Capture the cell that displays the provided text and extract its (X, Y) central coordinate. 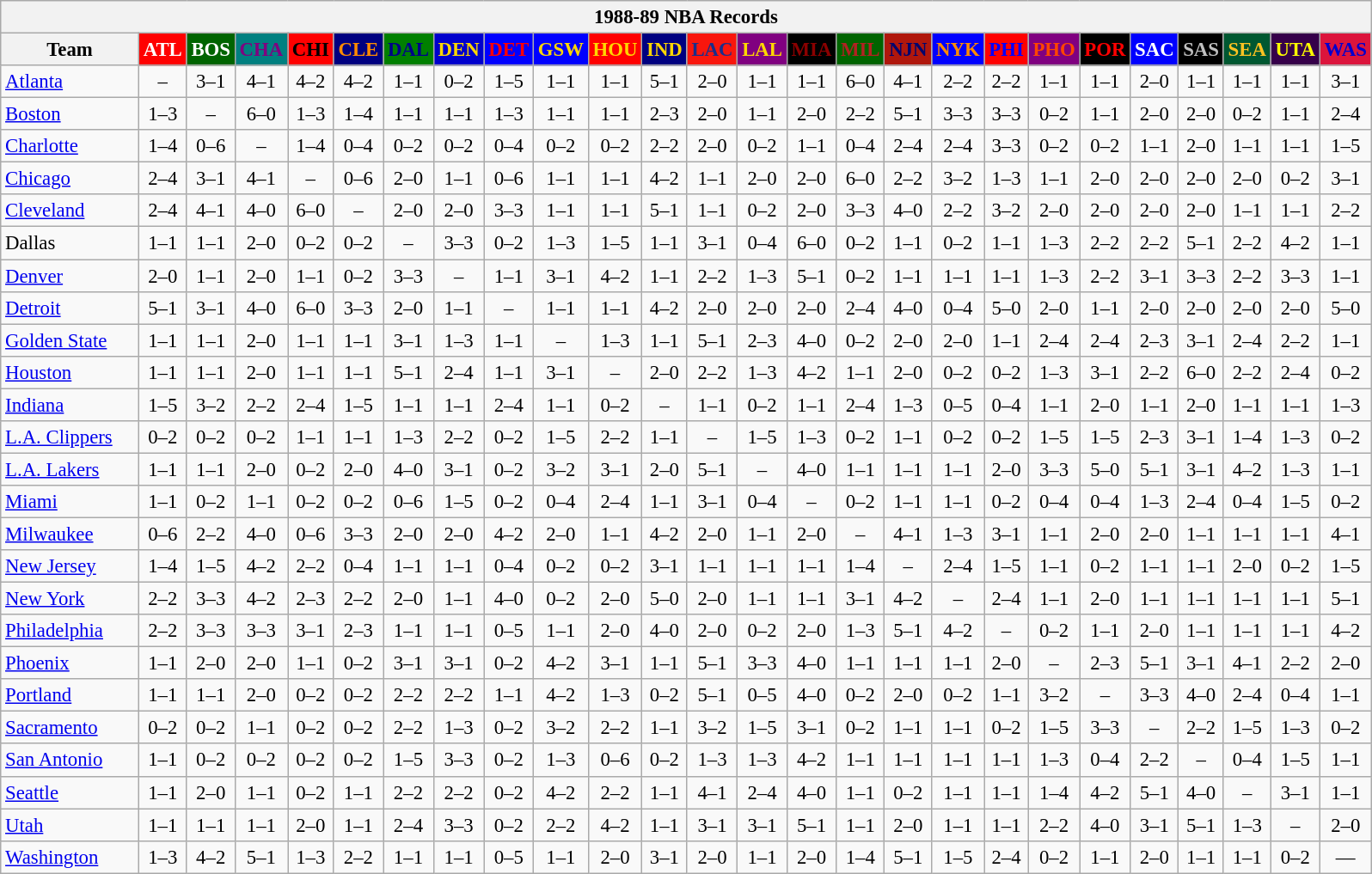
Utah (70, 825)
SAS (1201, 50)
ATL (162, 50)
New Jersey (70, 566)
Phoenix (70, 663)
LAC (712, 50)
CHI (310, 50)
MIL (861, 50)
Seattle (70, 792)
L.A. Clippers (70, 437)
Chicago (70, 179)
Dallas (70, 243)
POR (1106, 50)
IND (665, 50)
Houston (70, 372)
NJN (908, 50)
Philadelphia (70, 631)
Denver (70, 276)
Sacramento (70, 728)
Charlotte (70, 146)
Detroit (70, 308)
PHI (1006, 50)
DET (509, 50)
SEA (1246, 50)
Team (70, 50)
L.A. Lakers (70, 469)
Portland (70, 695)
WAS (1345, 50)
SAC (1155, 50)
HOU (616, 50)
GSW (560, 50)
New York (70, 599)
NYK (958, 50)
UTA (1295, 50)
Washington (70, 857)
1988-89 NBA Records (686, 17)
Atlanta (70, 82)
San Antonio (70, 761)
— (1345, 857)
Indiana (70, 405)
Milwaukee (70, 534)
MIA (812, 50)
Cleveland (70, 211)
DEN (459, 50)
BOS (211, 50)
Miami (70, 502)
DAL (409, 50)
LAL (762, 50)
PHO (1054, 50)
Golden State (70, 340)
CLE (358, 50)
Boston (70, 114)
CHA (261, 50)
